Find where the given text appears and provide that cell's center as [x, y] coordinate. 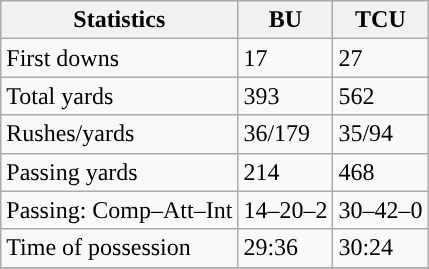
Statistics [120, 20]
393 [286, 96]
30:24 [380, 248]
Passing yards [120, 172]
BU [286, 20]
Passing: Comp–Att–Int [120, 210]
TCU [380, 20]
Time of possession [120, 248]
Rushes/yards [120, 134]
29:36 [286, 248]
468 [380, 172]
562 [380, 96]
36/179 [286, 134]
27 [380, 58]
214 [286, 172]
30–42–0 [380, 210]
First downs [120, 58]
Total yards [120, 96]
14–20–2 [286, 210]
35/94 [380, 134]
17 [286, 58]
